Provide the [X, Y] coordinate of the cell's center where the given text is located.  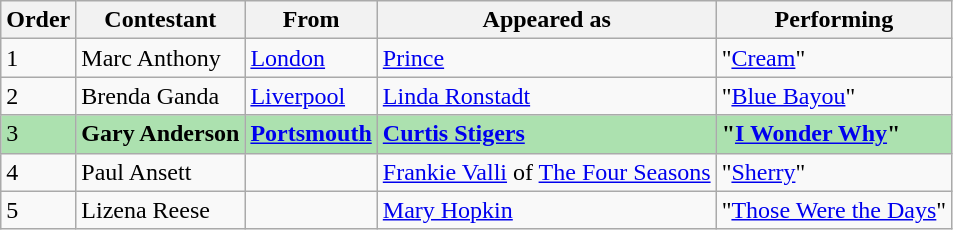
Linda Ronstadt [546, 96]
Paul Ansett [160, 172]
Appeared as [546, 20]
5 [38, 210]
From [311, 20]
Order [38, 20]
Mary Hopkin [546, 210]
1 [38, 58]
Brenda Ganda [160, 96]
Prince [546, 58]
Curtis Stigers [546, 134]
Contestant [160, 20]
Portsmouth [311, 134]
London [311, 58]
Performing [834, 20]
Gary Anderson [160, 134]
"Cream" [834, 58]
Frankie Valli of The Four Seasons [546, 172]
"Those Were the Days" [834, 210]
4 [38, 172]
"I Wonder Why" [834, 134]
"Blue Bayou" [834, 96]
2 [38, 96]
Liverpool [311, 96]
"Sherry" [834, 172]
3 [38, 134]
Lizena Reese [160, 210]
Marc Anthony [160, 58]
